Return [X, Y] of the center of cell containing provided text 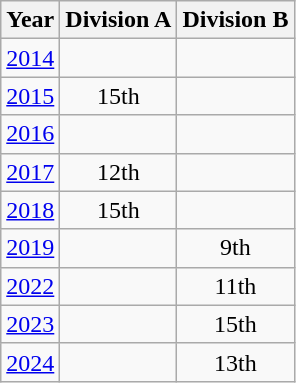
2018 [30, 210]
Division A [118, 20]
2017 [30, 172]
2014 [30, 58]
2019 [30, 248]
Year [30, 20]
2016 [30, 134]
2024 [30, 362]
2022 [30, 286]
12th [118, 172]
Division B [236, 20]
2023 [30, 324]
9th [236, 248]
11th [236, 286]
2015 [30, 96]
13th [236, 362]
